Pinpoint the cell where the given text exists, returning its (X, Y) midpoint coordinate. 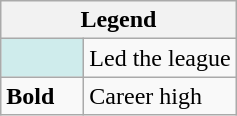
Career high (160, 96)
Bold (42, 96)
Led the league (160, 58)
Legend (118, 20)
